Return the [x, y] coordinate for the center point of the cell that contains the specified text.  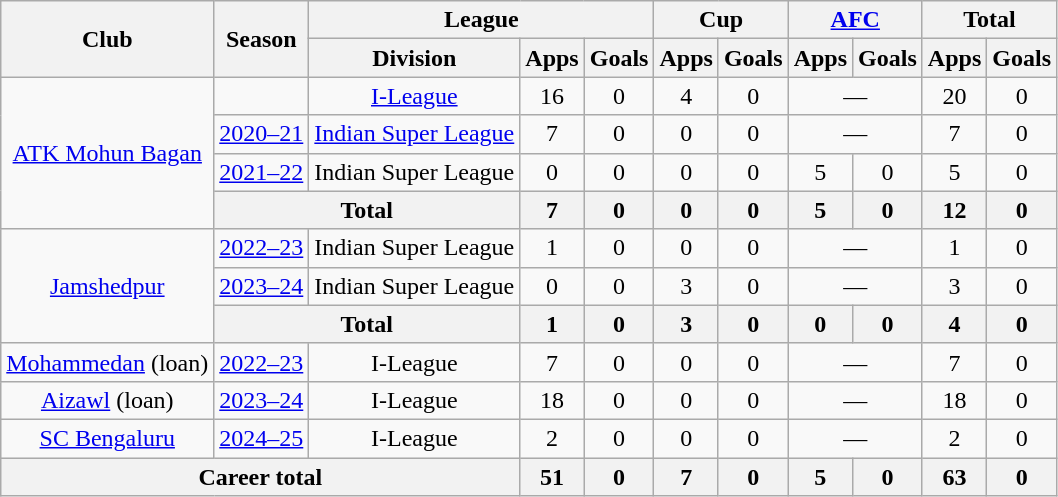
63 [954, 477]
Career total [260, 477]
SC Bengaluru [108, 438]
2021–22 [262, 172]
2024–25 [262, 438]
Jamshedpur [108, 286]
League [482, 20]
2020–21 [262, 134]
Mohammedan (loan) [108, 362]
ATK Mohun Bagan [108, 153]
12 [954, 210]
Club [108, 39]
Aizawl (loan) [108, 400]
51 [552, 477]
Season [262, 39]
16 [552, 96]
20 [954, 96]
Cup [721, 20]
AFC [855, 20]
Division [414, 58]
